Pinpoint the cell where the given text exists, returning its [x, y] midpoint coordinate. 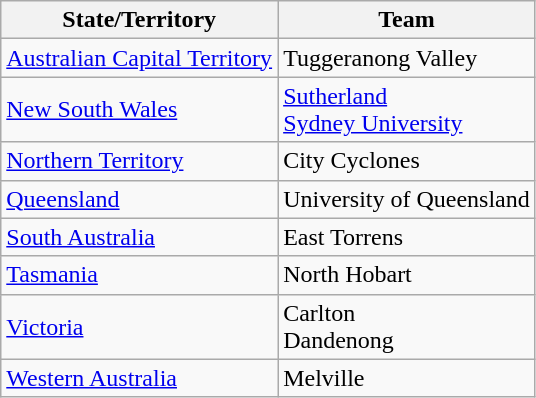
Queensland [140, 199]
Melville [407, 378]
University of Queensland [407, 199]
New South Wales [140, 110]
City Cyclones [407, 161]
South Australia [140, 237]
Australian Capital Territory [140, 58]
East Torrens [407, 237]
North Hobart [407, 275]
Team [407, 20]
Western Australia [140, 378]
State/Territory [140, 20]
Victoria [140, 326]
SutherlandSydney University [407, 110]
Tuggeranong Valley [407, 58]
Northern Territory [140, 161]
CarltonDandenong [407, 326]
Tasmania [140, 275]
